Locate the cell with the specified text and output its (x, y) center coordinate. 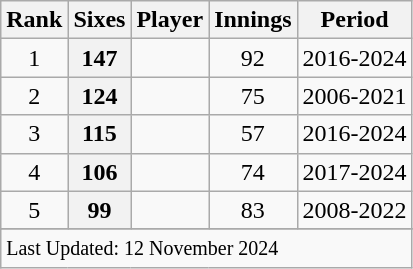
57 (253, 134)
Innings (253, 20)
99 (100, 210)
83 (253, 210)
74 (253, 172)
2 (34, 96)
147 (100, 58)
Last Updated: 12 November 2024 (206, 248)
75 (253, 96)
Rank (34, 20)
115 (100, 134)
Player (170, 20)
Sixes (100, 20)
5 (34, 210)
1 (34, 58)
2006-2021 (354, 96)
2017-2024 (354, 172)
4 (34, 172)
124 (100, 96)
92 (253, 58)
Period (354, 20)
2008-2022 (354, 210)
3 (34, 134)
106 (100, 172)
